For the text-containing cell, return its midpoint in (x, y) coordinate format. 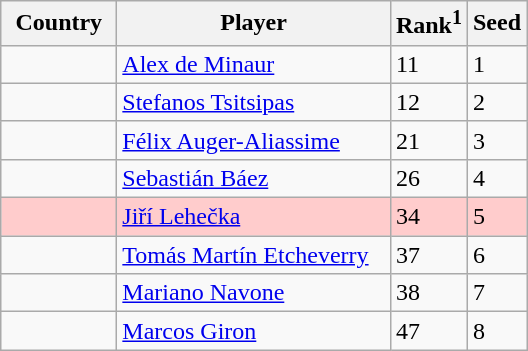
38 (428, 293)
2 (496, 102)
Rank1 (428, 24)
11 (428, 64)
47 (428, 331)
Country (59, 24)
21 (428, 140)
4 (496, 178)
34 (428, 217)
Alex de Minaur (254, 64)
Stefanos Tsitsipas (254, 102)
12 (428, 102)
Jiří Lehečka (254, 217)
6 (496, 255)
Seed (496, 24)
Player (254, 24)
Tomás Martín Etcheverry (254, 255)
8 (496, 331)
3 (496, 140)
7 (496, 293)
37 (428, 255)
5 (496, 217)
Sebastián Báez (254, 178)
1 (496, 64)
26 (428, 178)
Mariano Navone (254, 293)
Marcos Giron (254, 331)
Félix Auger-Aliassime (254, 140)
